Return the (X, Y) coordinate for the center point of the cell that contains the specified text.  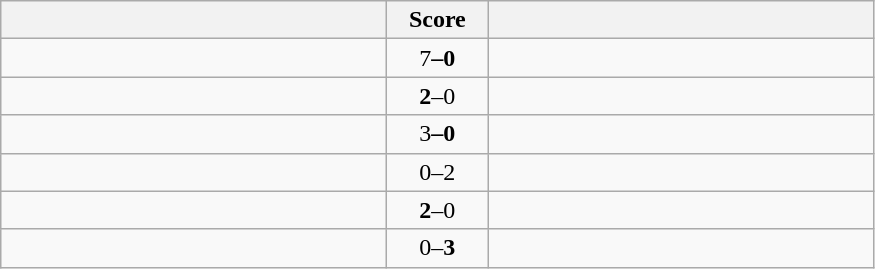
7–0 (438, 58)
0–2 (438, 172)
0–3 (438, 248)
3–0 (438, 134)
Score (438, 20)
